From the cell containing the given text, extract its center point as (x, y) coordinate. 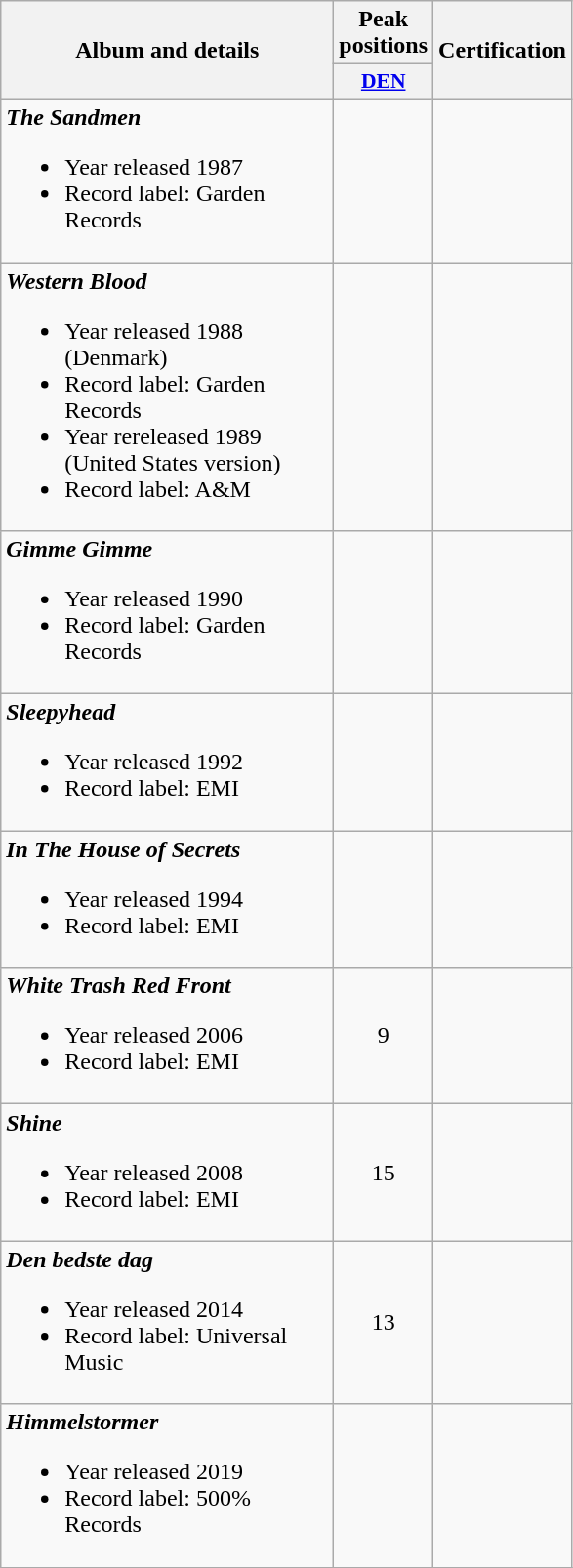
In The House of SecretsYear released 1994Record label: EMI (168, 899)
DEN (384, 82)
SleepyheadYear released 1992Record label: EMI (168, 763)
HimmelstormerYear released 2019Record label: 500% Records (168, 1486)
Western BloodYear released 1988 (Denmark)Record label: Garden RecordsYear rereleased 1989 (United States version)Record label: A&M (168, 396)
White Trash Red FrontYear released 2006Record label: EMI (168, 1036)
9 (384, 1036)
Certification (503, 51)
13 (384, 1322)
Peak positions (384, 33)
Gimme GimmeYear released 1990Record label: Garden Records (168, 613)
15 (384, 1173)
ShineYear released 2008Record label: EMI (168, 1173)
Album and details (168, 51)
Den bedste dagYear released 2014Record label: Universal Music (168, 1322)
The SandmenYear released 1987Record label: Garden Records (168, 180)
